Output the (X, Y) coordinate of the center of the cell containing the given text.  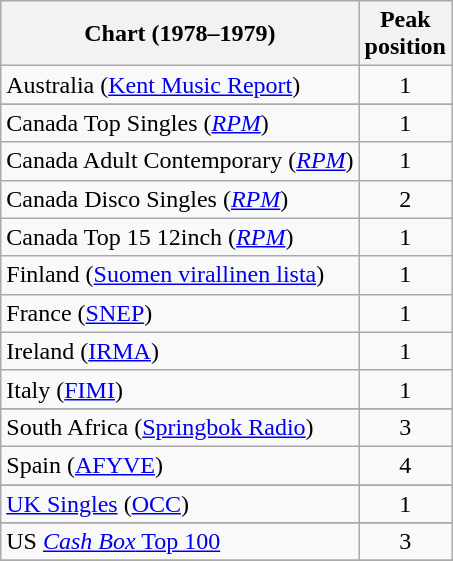
Chart (1978–1979) (180, 34)
US Cash Box Top 100 (180, 542)
4 (405, 465)
Australia (Kent Music Report) (180, 85)
South Africa (Springbok Radio) (180, 427)
France (SNEP) (180, 313)
Ireland (IRMA) (180, 351)
Canada Top 15 12inch (RPM) (180, 237)
Peakposition (405, 34)
Italy (FIMI) (180, 389)
Canada Top Singles (RPM) (180, 123)
2 (405, 199)
Canada Adult Contemporary (RPM) (180, 161)
Spain (AFYVE) (180, 465)
UK Singles (OCC) (180, 503)
Canada Disco Singles (RPM) (180, 199)
Finland (Suomen virallinen lista) (180, 275)
